Return [x, y] of the center of cell containing provided text 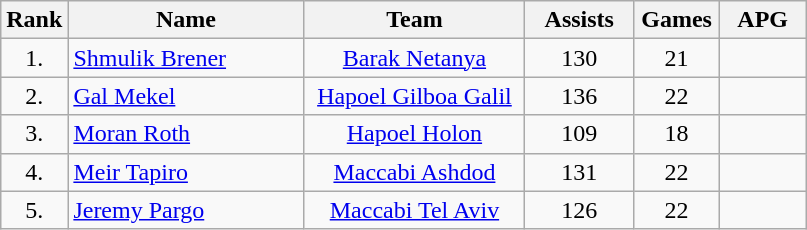
Moran Roth [186, 134]
2. [34, 96]
Hapoel Gilboa Galil [414, 96]
Name [186, 20]
Barak Netanya [414, 58]
126 [580, 210]
130 [580, 58]
109 [580, 134]
1. [34, 58]
4. [34, 172]
Maccabi Ashdod [414, 172]
Jeremy Pargo [186, 210]
21 [677, 58]
Assists [580, 20]
APG [763, 20]
Team [414, 20]
136 [580, 96]
Maccabi Tel Aviv [414, 210]
131 [580, 172]
Shmulik Brener [186, 58]
Games [677, 20]
5. [34, 210]
3. [34, 134]
18 [677, 134]
Hapoel Holon [414, 134]
Gal Mekel [186, 96]
Meir Tapiro [186, 172]
Rank [34, 20]
